Capture the cell that displays the provided text and extract its (X, Y) central coordinate. 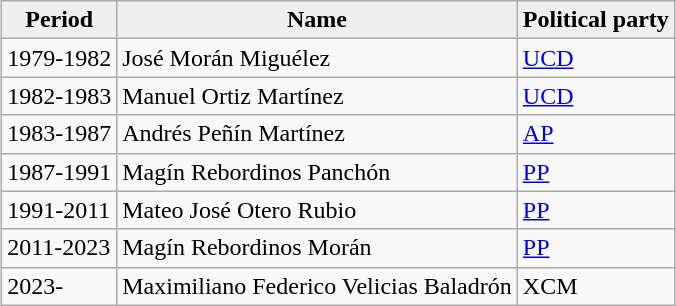
Magín Rebordinos Panchón (318, 172)
Period (60, 20)
1987-1991 (60, 172)
1979-1982 (60, 58)
José Morán Miguélez (318, 58)
1982-1983 (60, 96)
XCM (596, 286)
2023- (60, 286)
Mateo José Otero Rubio (318, 210)
Magín Rebordinos Morán (318, 248)
Manuel Ortiz Martínez (318, 96)
1983-1987 (60, 134)
AP (596, 134)
Name (318, 20)
1991-2011 (60, 210)
Political party (596, 20)
Maximiliano Federico Velicias Baladrón (318, 286)
2011-2023 (60, 248)
Andrés Peñín Martínez (318, 134)
